Identify which cell holds the provided text, then report its (x, y) central coordinate. 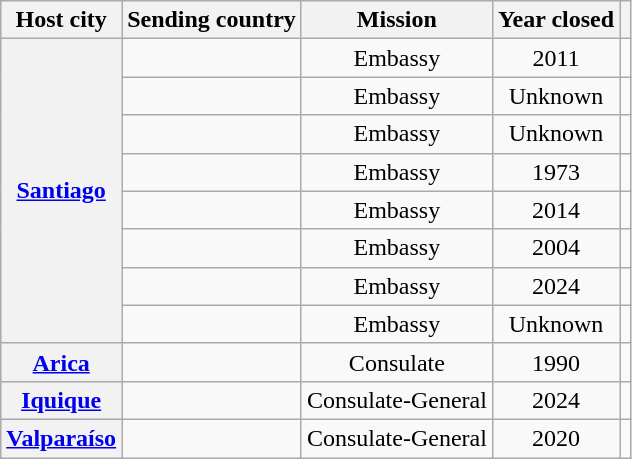
Sending country (212, 20)
2011 (556, 58)
Arica (62, 362)
Iquique (62, 400)
Host city (62, 20)
2020 (556, 438)
1990 (556, 362)
2014 (556, 210)
1973 (556, 172)
Santiago (62, 191)
Year closed (556, 20)
Consulate (396, 362)
Valparaíso (62, 438)
2004 (556, 248)
Mission (396, 20)
